Output the [X, Y] coordinate of the center of the cell containing the given text.  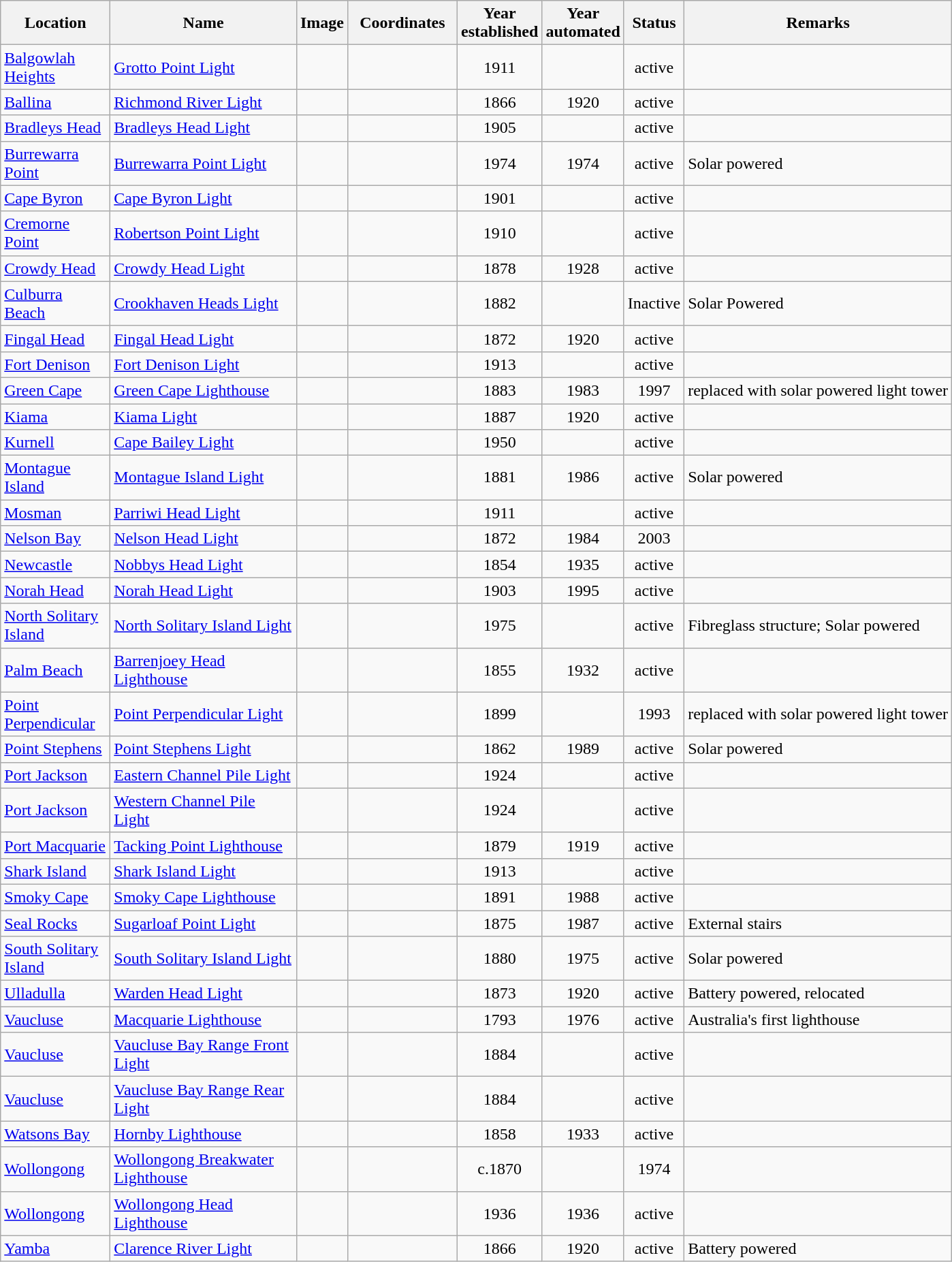
1875 [499, 923]
1976 [583, 1020]
Mosman [56, 513]
1989 [583, 749]
1935 [583, 565]
1987 [583, 923]
Palm Beach [56, 670]
North Solitary Island Light [204, 625]
Bradleys Head Light [204, 128]
Vaucluse Bay Range Front Light [204, 1054]
1993 [654, 714]
1986 [583, 478]
Status [654, 23]
1901 [499, 198]
Remarks [819, 23]
Macquarie Lighthouse [204, 1020]
Clarence River Light [204, 1248]
Shark Island [56, 871]
Crookhaven Heads Light [204, 304]
Smoky Cape [56, 897]
Norah Head [56, 590]
Green Cape [56, 390]
Image [321, 23]
1858 [499, 1134]
Newcastle [56, 565]
Name [204, 23]
1910 [499, 233]
1919 [583, 845]
Australia's first lighthouse [819, 1020]
1932 [583, 670]
Cremorne Point [56, 233]
Nelson Bay [56, 539]
Cape Byron Light [204, 198]
Solar Powered [819, 304]
Watsons Bay [56, 1134]
Seal Rocks [56, 923]
Wollongong Breakwater Lighthouse [204, 1169]
Eastern Channel Pile Light [204, 775]
Wollongong Head Lighthouse [204, 1214]
1891 [499, 897]
1997 [654, 390]
1905 [499, 128]
Fort Denison Light [204, 364]
2003 [654, 539]
Bradleys Head [56, 128]
1950 [499, 443]
1879 [499, 845]
1887 [499, 416]
1983 [583, 390]
Shark Island Light [204, 871]
External stairs [819, 923]
1881 [499, 478]
1855 [499, 670]
Balgowlah Heights [56, 67]
Cape Byron [56, 198]
Grotto Point Light [204, 67]
Green Cape Lighthouse [204, 390]
Point Stephens [56, 749]
1862 [499, 749]
Norah Head Light [204, 590]
Crowdy Head Light [204, 268]
Fingal Head Light [204, 338]
Warden Head Light [204, 994]
Burrewarra Point Light [204, 163]
1984 [583, 539]
Nelson Head Light [204, 539]
Richmond River Light [204, 102]
1988 [583, 897]
Battery powered, relocated [819, 994]
1793 [499, 1020]
Coordinates [402, 23]
1873 [499, 994]
Tacking Point Lighthouse [204, 845]
Burrewarra Point [56, 163]
1878 [499, 268]
1903 [499, 590]
Kiama [56, 416]
1854 [499, 565]
Crowdy Head [56, 268]
1883 [499, 390]
Montague Island [56, 478]
Port Macquarie [56, 845]
Fibreglass structure; Solar powered [819, 625]
Fort Denison [56, 364]
Yamba [56, 1248]
Location [56, 23]
Yearautomated [583, 23]
1899 [499, 714]
Nobbys Head Light [204, 565]
Inactive [654, 304]
Fingal Head [56, 338]
Ballina [56, 102]
Battery powered [819, 1248]
South Solitary Island Light [204, 959]
Point Perpendicular Light [204, 714]
Kiama Light [204, 416]
Smoky Cape Lighthouse [204, 897]
Culburra Beach [56, 304]
North Solitary Island [56, 625]
Barrenjoey Head Lighthouse [204, 670]
Parriwi Head Light [204, 513]
Yearestablished [499, 23]
Cape Bailey Light [204, 443]
1995 [583, 590]
1882 [499, 304]
1880 [499, 959]
c.1870 [499, 1169]
Hornby Lighthouse [204, 1134]
Vaucluse Bay Range Rear Light [204, 1099]
Montague Island Light [204, 478]
Western Channel Pile Light [204, 810]
South Solitary Island [56, 959]
Ulladulla [56, 994]
1928 [583, 268]
Sugarloaf Point Light [204, 923]
Point Perpendicular [56, 714]
1933 [583, 1134]
Robertson Point Light [204, 233]
Point Stephens Light [204, 749]
Kurnell [56, 443]
